Return (x, y) of the center of cell containing provided text 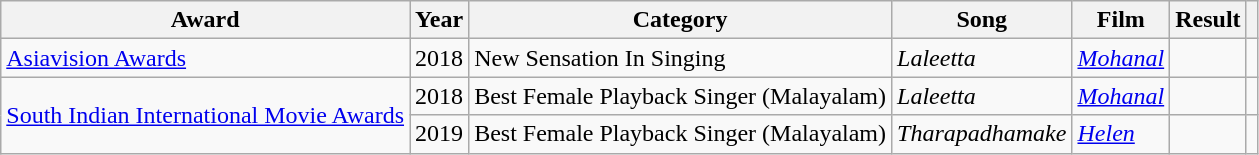
Award (206, 20)
Result (1208, 20)
Asiavision Awards (206, 58)
Song (982, 20)
Film (1121, 20)
Category (680, 20)
Year (440, 20)
Helen (1121, 134)
Tharapadhamake (982, 134)
New Sensation In Singing (680, 58)
2019 (440, 134)
South Indian International Movie Awards (206, 115)
